Locate the cell with the specified text and output its [x, y] center coordinate. 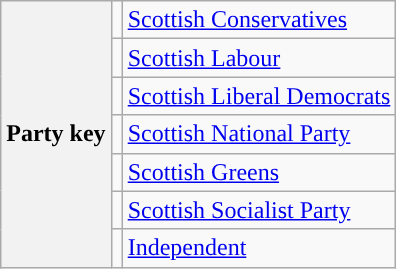
Scottish National Party [259, 134]
Party key [56, 134]
Scottish Greens [259, 172]
Scottish Liberal Democrats [259, 96]
Scottish Conservatives [259, 20]
Independent [259, 248]
Scottish Socialist Party [259, 210]
Scottish Labour [259, 58]
